Extract the [X, Y] coordinate from the center of the cell holding the provided text.  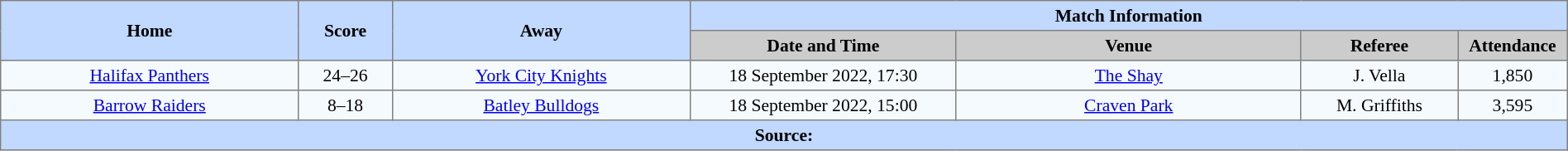
The Shay [1128, 75]
Halifax Panthers [150, 75]
Match Information [1128, 16]
Home [150, 31]
Batley Bulldogs [541, 105]
Score [346, 31]
Date and Time [823, 46]
18 September 2022, 17:30 [823, 75]
Venue [1128, 46]
3,595 [1513, 105]
Barrow Raiders [150, 105]
M. Griffiths [1379, 105]
Away [541, 31]
Craven Park [1128, 105]
Source: [784, 135]
York City Knights [541, 75]
Referee [1379, 46]
J. Vella [1379, 75]
1,850 [1513, 75]
Attendance [1513, 46]
24–26 [346, 75]
18 September 2022, 15:00 [823, 105]
8–18 [346, 105]
